Identify which cell holds the provided text, then report its (x, y) central coordinate. 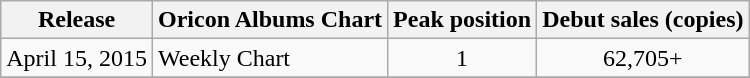
62,705+ (643, 58)
April 15, 2015 (77, 58)
Weekly Chart (270, 58)
Peak position (462, 20)
1 (462, 58)
Debut sales (copies) (643, 20)
Oricon Albums Chart (270, 20)
Release (77, 20)
